Find where the given text appears and provide that cell's center as [X, Y] coordinate. 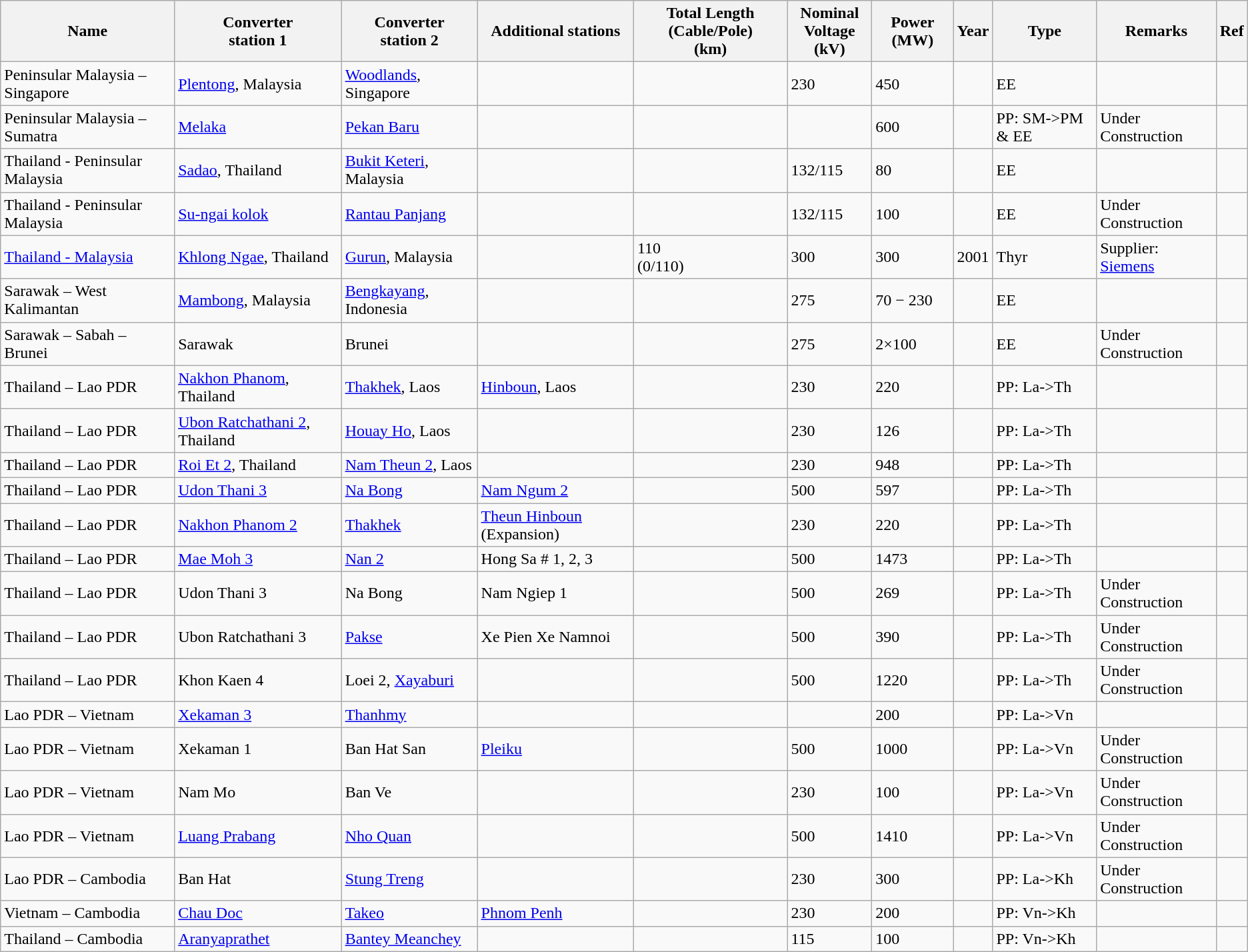
Luang Prabang [258, 836]
Year [973, 31]
Bengkayang, Indonesia [409, 300]
2001 [973, 257]
Converterstation 1 [258, 31]
Remarks [1157, 31]
Aranyaprathet [258, 939]
Mae Moh 3 [258, 559]
Nam Ngum 2 [555, 490]
Sarawak – Sabah – Brunei [88, 344]
Additional stations [555, 31]
Pleiku [555, 749]
Ban Ve [409, 792]
Su-ngai kolok [258, 213]
Sarawak [258, 344]
Vietnam – Cambodia [88, 913]
Stung Treng [409, 879]
600 [913, 127]
Peninsular Malaysia – Sumatra [88, 127]
Sadao, Thailand [258, 171]
Nakhon Phanom 2 [258, 524]
Hinboun, Laos [555, 387]
PP: SM->PM & EE [1045, 127]
NominalVoltage (kV) [829, 31]
Nam Mo [258, 792]
Mambong, Malaysia [258, 300]
Melaka [258, 127]
Lao PDR – Cambodia [88, 879]
1000 [913, 749]
Thailand – Cambodia [88, 939]
Ban Hat San [409, 749]
Theun Hinboun (Expansion) [555, 524]
Peninsular Malaysia – Singapore [88, 84]
Supplier: Siemens [1157, 257]
948 [913, 465]
390 [913, 637]
1220 [913, 680]
Xekaman 1 [258, 749]
Name [88, 31]
PP: La->Kh [1045, 879]
Hong Sa # 1, 2, 3 [555, 559]
597 [913, 490]
Plentong, Malaysia [258, 84]
Nam Ngiep 1 [555, 593]
Xekaman 3 [258, 715]
Khlong Ngae, Thailand [258, 257]
269 [913, 593]
Pekan Baru [409, 127]
110(0/110) [711, 257]
Takeo [409, 913]
Thanhmy [409, 715]
Chau Doc [258, 913]
Type [1045, 31]
Pakse [409, 637]
Thailand - Malaysia [88, 257]
Nho Quan [409, 836]
Loei 2, Xayaburi [409, 680]
Ubon Ratchathani 2, Thailand [258, 431]
Thyr [1045, 257]
Houay Ho, Laos [409, 431]
115 [829, 939]
Khon Kaen 4 [258, 680]
Gurun, Malaysia [409, 257]
Xe Pien Xe Namnoi [555, 637]
Bantey Meanchey [409, 939]
1473 [913, 559]
Thakhek [409, 524]
80 [913, 171]
70 − 230 [913, 300]
Bukit Keteri, Malaysia [409, 171]
450 [913, 84]
Nam Theun 2, Laos [409, 465]
2×100 [913, 344]
Thakhek, Laos [409, 387]
Converterstation 2 [409, 31]
Roi Et 2, Thailand [258, 465]
Power (MW) [913, 31]
126 [913, 431]
Phnom Penh [555, 913]
Total Length (Cable/Pole)(km) [711, 31]
Rantau Panjang [409, 213]
Woodlands, Singapore [409, 84]
Nan 2 [409, 559]
Brunei [409, 344]
Ban Hat [258, 879]
1410 [913, 836]
Sarawak – West Kalimantan [88, 300]
Nakhon Phanom, Thailand [258, 387]
Ubon Ratchathani 3 [258, 637]
Ref [1232, 31]
